Return the (X, Y) coordinate for the center point of the cell that contains the specified text.  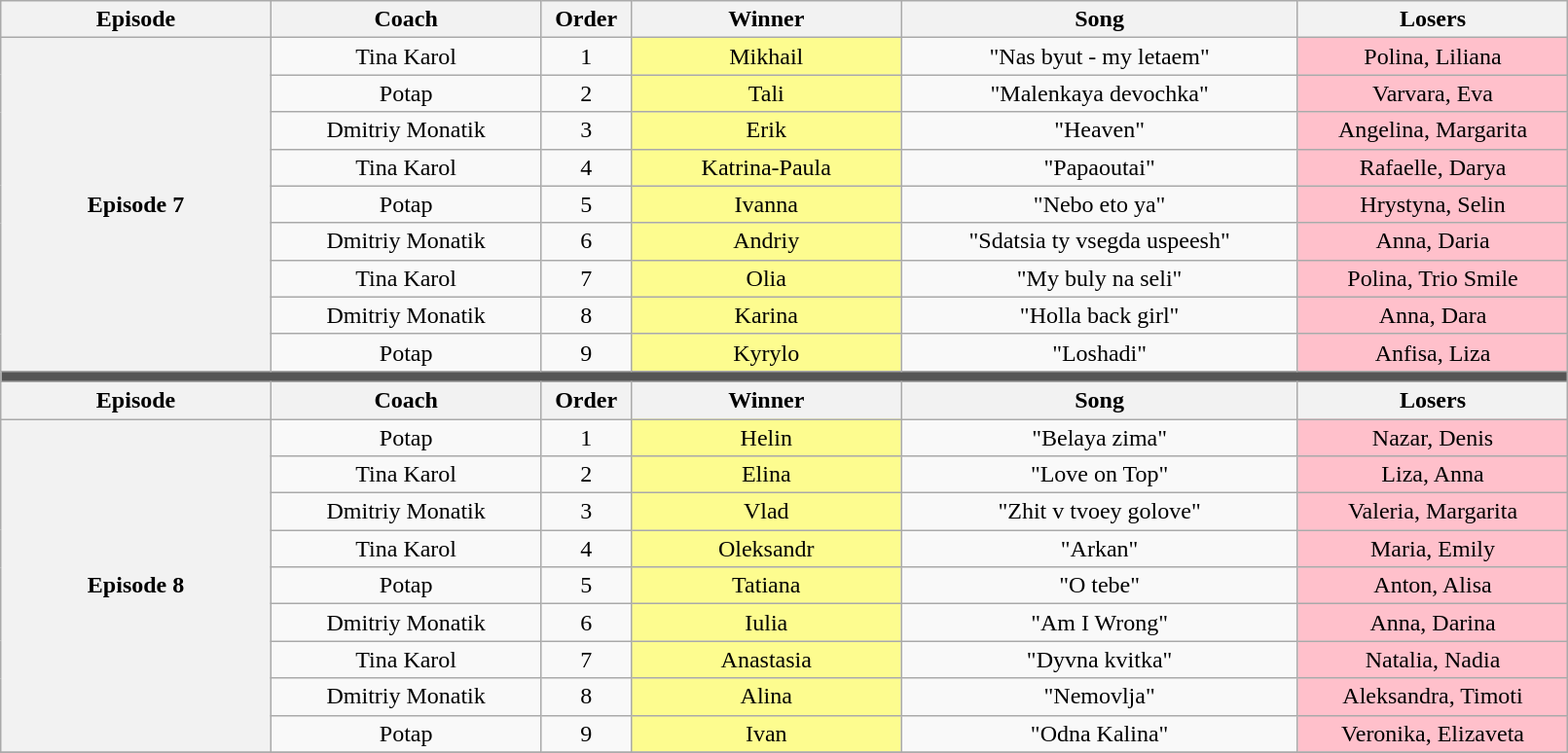
"Nemovlja" (1100, 697)
Olia (766, 278)
Varvara, Eva (1433, 93)
Andriy (766, 241)
Anna, Darina (1433, 623)
Anna, Daria (1433, 241)
Veronika, Elizaveta (1433, 734)
Anton, Alisa (1433, 586)
Ivanna (766, 204)
"O tebe" (1100, 586)
Anastasia (766, 660)
Maria, Emily (1433, 549)
Elina (766, 475)
"My buly na seli" (1100, 278)
Angelina, Margarita (1433, 130)
"Nebo eto ya" (1100, 204)
"Am I Wrong" (1100, 623)
Iulia (766, 623)
Episode 8 (136, 586)
"Arkan" (1100, 549)
Anna, Dara (1433, 315)
Episode 7 (136, 204)
Anfisa, Liza (1433, 352)
"Papaoutai" (1100, 167)
"Love on Top" (1100, 475)
Mikhail (766, 56)
"Odna Kalina" (1100, 734)
"Nas byut - my letaem" (1100, 56)
"Loshadi" (1100, 352)
Tali (766, 93)
Polina, Liliana (1433, 56)
Erik (766, 130)
Valeria, Margarita (1433, 512)
"Holla back girl" (1100, 315)
Oleksandr (766, 549)
"Sdatsia ty vsegda uspeesh" (1100, 241)
Alina (766, 697)
"Heaven" (1100, 130)
"Belaya zima" (1100, 437)
Tatiana (766, 586)
Ivan (766, 734)
Natalia, Nadia (1433, 660)
Polina, Trio Smile (1433, 278)
"Zhit v tvoey golove" (1100, 512)
Rafaelle, Darya (1433, 167)
Vlad (766, 512)
Hrystyna, Selin (1433, 204)
Karina (766, 315)
Kyrylo (766, 352)
"Dyvna kvitka" (1100, 660)
Helin (766, 437)
Katrina-Paula (766, 167)
"Malenkaya devochka" (1100, 93)
Aleksandra, Timoti (1433, 697)
Liza, Anna (1433, 475)
Nazar, Denis (1433, 437)
